Detect which cell encompasses the target text, then output its (X, Y) center coordinate. 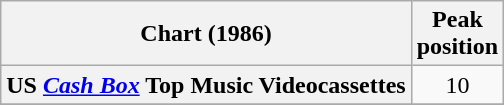
US Cash Box Top Music Videocassettes (206, 85)
Peakposition (457, 34)
10 (457, 85)
Chart (1986) (206, 34)
